Capture the cell that displays the provided text and extract its [X, Y] central coordinate. 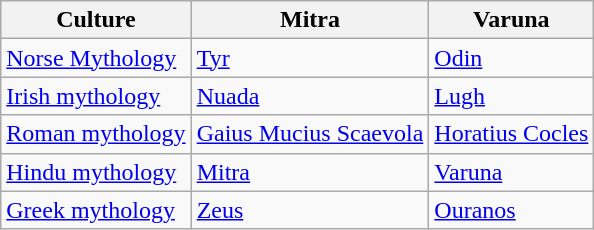
Gaius Mucius Scaevola [310, 134]
Nuada [310, 96]
Irish mythology [96, 96]
Zeus [310, 210]
Odin [512, 58]
Ouranos [512, 210]
Lugh [512, 96]
Greek mythology [96, 210]
Hindu mythology [96, 172]
Culture [96, 20]
Tyr [310, 58]
Roman mythology [96, 134]
Norse Mythology [96, 58]
Horatius Cocles [512, 134]
